Locate the cell with the specified text and output its [x, y] center coordinate. 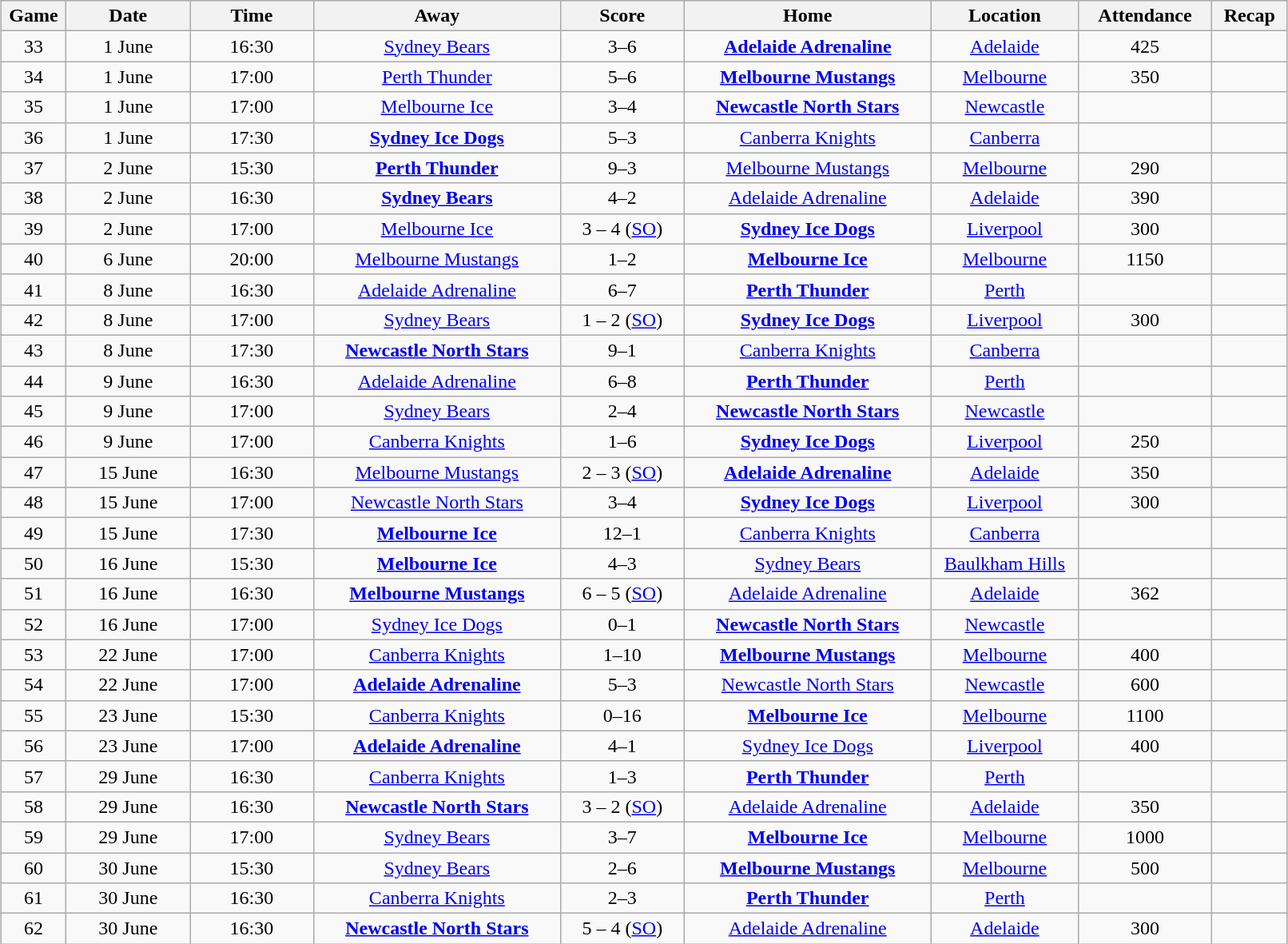
Attendance [1144, 16]
250 [1144, 442]
62 [34, 929]
Recap [1250, 16]
3 – 4 (SO) [622, 229]
2–4 [622, 412]
58 [34, 807]
2–3 [622, 898]
33 [34, 46]
9–1 [622, 350]
1–10 [622, 655]
47 [34, 472]
37 [34, 168]
1150 [1144, 259]
4–3 [622, 564]
362 [1144, 594]
3 – 2 (SO) [622, 807]
390 [1144, 198]
38 [34, 198]
57 [34, 776]
600 [1144, 685]
45 [34, 412]
3–7 [622, 837]
1–3 [622, 776]
Home [807, 16]
Location [1004, 16]
40 [34, 259]
39 [34, 229]
60 [34, 867]
2 – 3 (SO) [622, 472]
35 [34, 107]
Game [34, 16]
42 [34, 320]
51 [34, 594]
41 [34, 289]
1000 [1144, 837]
43 [34, 350]
0–1 [622, 624]
6–7 [622, 289]
6 – 5 (SO) [622, 594]
6 June [128, 259]
52 [34, 624]
5–6 [622, 77]
6–8 [622, 381]
54 [34, 685]
1–2 [622, 259]
Baulkham Hills [1004, 564]
1 – 2 (SO) [622, 320]
9–3 [622, 168]
46 [34, 442]
4–1 [622, 746]
425 [1144, 46]
290 [1144, 168]
0–16 [622, 715]
36 [34, 137]
55 [34, 715]
5 – 4 (SO) [622, 929]
53 [34, 655]
34 [34, 77]
44 [34, 381]
Away [436, 16]
49 [34, 533]
20:00 [252, 259]
3–6 [622, 46]
1–6 [622, 442]
Score [622, 16]
56 [34, 746]
61 [34, 898]
500 [1144, 867]
1100 [1144, 715]
Date [128, 16]
59 [34, 837]
12–1 [622, 533]
50 [34, 564]
4–2 [622, 198]
2–6 [622, 867]
48 [34, 503]
Time [252, 16]
